Search for the cell housing the specified text and yield its (X, Y) center coordinate. 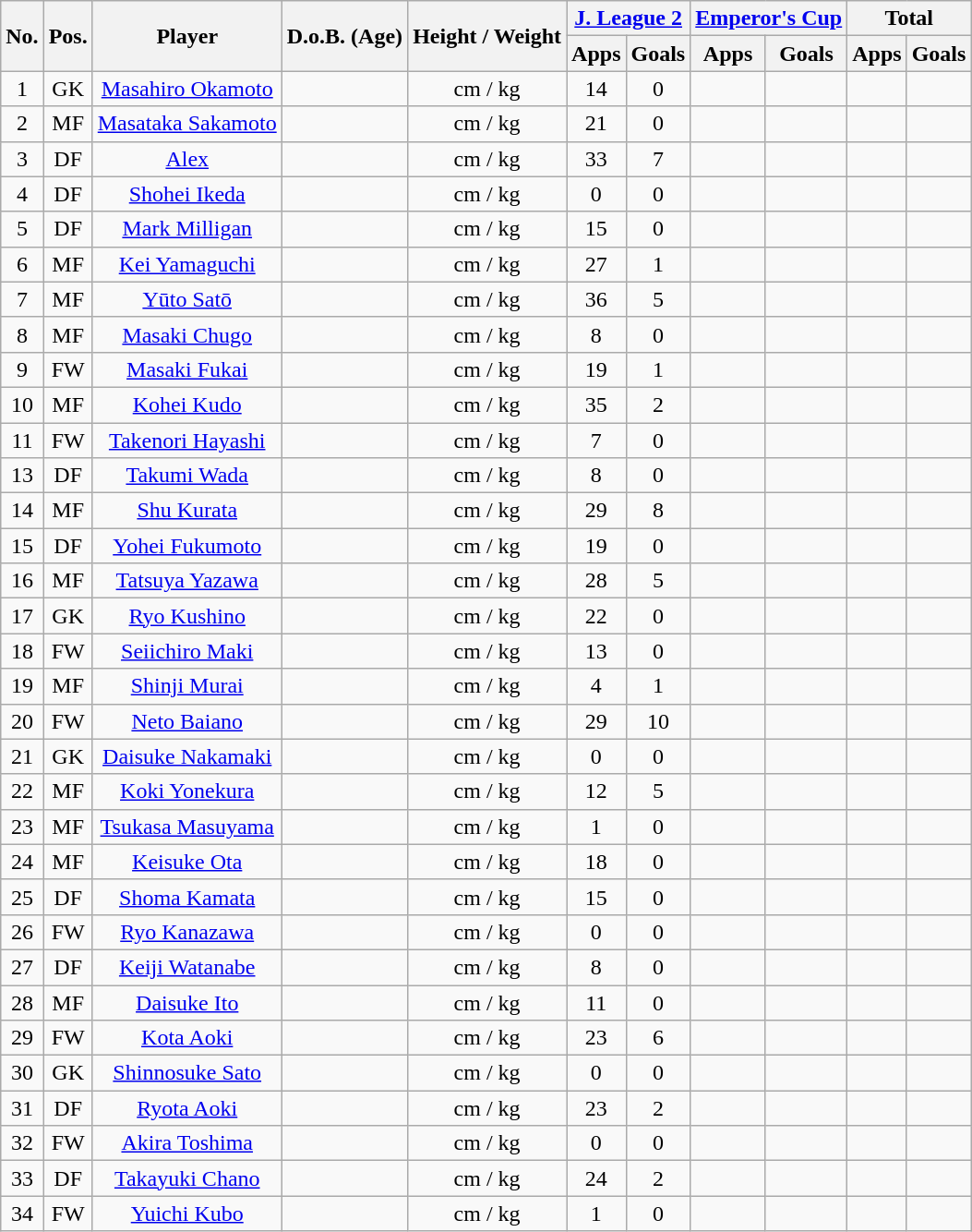
Mark Milligan (186, 229)
Total (909, 18)
Takenori Hayashi (186, 441)
Ryo Kushino (186, 616)
Shoma Kamata (186, 897)
Ryo Kanazawa (186, 932)
Yohei Fukumoto (186, 546)
Takayuki Chano (186, 1178)
Kota Aoki (186, 1038)
36 (596, 299)
Kohei Kudo (186, 405)
Height / Weight (487, 36)
Masaki Chugo (186, 334)
Seiichiro Maki (186, 651)
Pos. (68, 36)
3 (22, 159)
Alex (186, 159)
Keiji Watanabe (186, 967)
26 (22, 932)
Player (186, 36)
16 (22, 581)
Yūto Satō (186, 299)
Masahiro Okamoto (186, 89)
20 (22, 721)
Shinji Murai (186, 686)
17 (22, 616)
25 (22, 897)
35 (596, 405)
34 (22, 1214)
Masataka Sakamoto (186, 124)
Shohei Ikeda (186, 194)
No. (22, 36)
Emperor's Cup (769, 18)
D.o.B. (Age) (344, 36)
Daisuke Ito (186, 1002)
9 (22, 369)
12 (596, 791)
Takumi Wada (186, 476)
Shu Kurata (186, 511)
30 (22, 1073)
Akira Toshima (186, 1143)
Yuichi Kubo (186, 1214)
J. League 2 (629, 18)
Shinnosuke Sato (186, 1073)
31 (22, 1108)
Tsukasa Masuyama (186, 827)
Masaki Fukai (186, 369)
Daisuke Nakamaki (186, 756)
Koki Yonekura (186, 791)
Ryota Aoki (186, 1108)
Kei Yamaguchi (186, 264)
Neto Baiano (186, 721)
32 (22, 1143)
Keisuke Ota (186, 862)
Tatsuya Yazawa (186, 581)
